Find where the given text appears and provide that cell's center as (X, Y) coordinate. 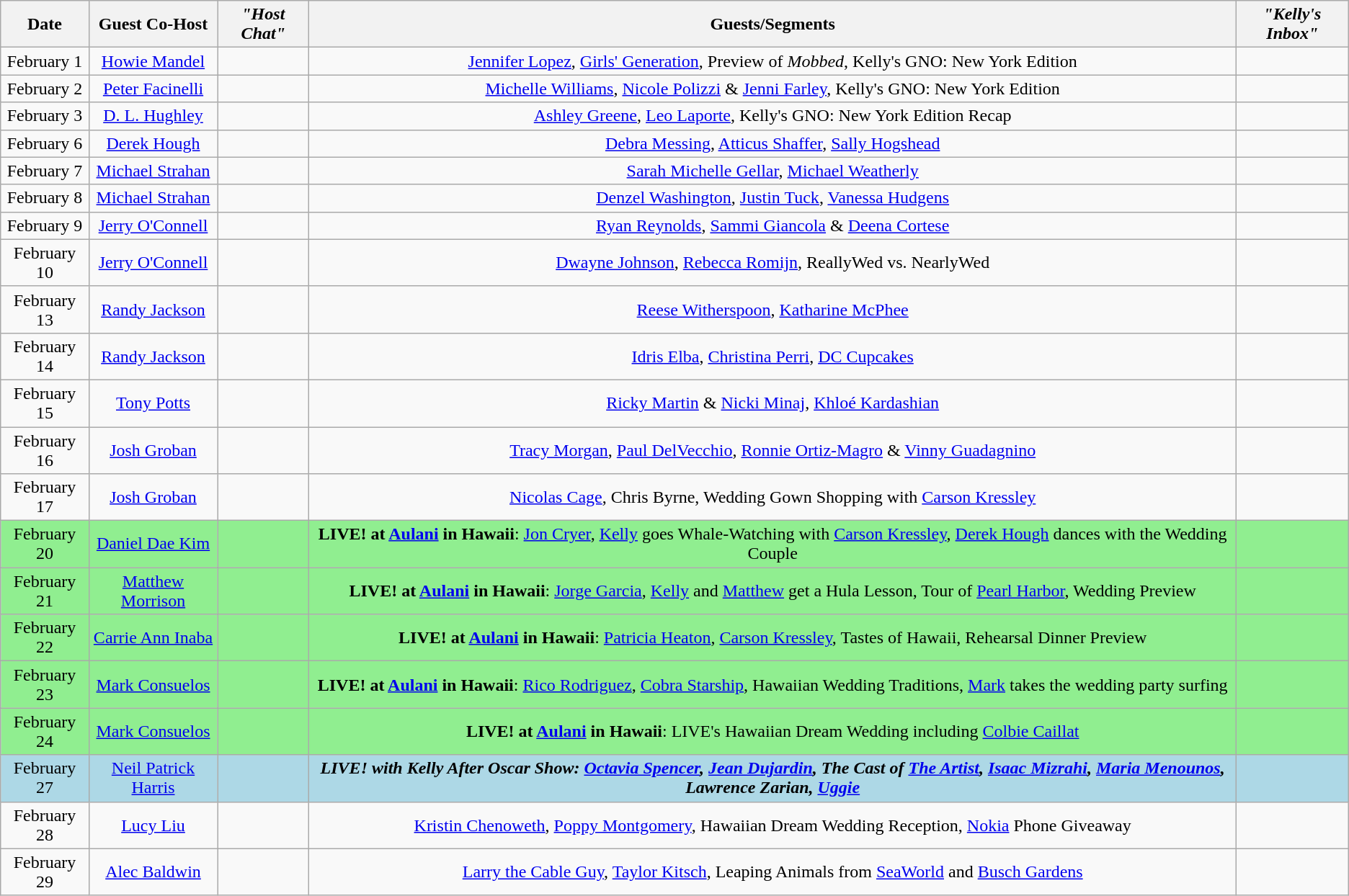
Ricky Martin & Nicki Minaj, Khloé Kardashian (773, 403)
Guest Co-Host (153, 24)
"Kelly's Inbox" (1292, 24)
February 14 (45, 356)
February 8 (45, 198)
Nicolas Cage, Chris Byrne, Wedding Gown Shopping with Carson Kressley (773, 497)
February 21 (45, 591)
February 20 (45, 545)
February 24 (45, 732)
February 2 (45, 89)
February 10 (45, 262)
"Host Chat" (264, 24)
February 9 (45, 225)
February 29 (45, 872)
February 22 (45, 638)
LIVE! at Aulani in Hawaii: LIVE's Hawaiian Dream Wedding including Colbie Caillat (773, 732)
Guests/Segments (773, 24)
D. L. Hughley (153, 116)
LIVE! at Aulani in Hawaii: Jon Cryer, Kelly goes Whale-Watching with Carson Kressley, Derek Hough dances with the Wedding Couple (773, 545)
Reese Witherspoon, Katharine McPhee (773, 310)
February 7 (45, 171)
February 17 (45, 497)
Date (45, 24)
Ryan Reynolds, Sammi Giancola & Deena Cortese (773, 225)
Sarah Michelle Gellar, Michael Weatherly (773, 171)
Tracy Morgan, Paul DelVecchio, Ronnie Ortiz-Magro & Vinny Guadagnino (773, 449)
Howie Mandel (153, 61)
Kristin Chenoweth, Poppy Montgomery, Hawaiian Dream Wedding Reception, Nokia Phone Giveaway (773, 825)
February 16 (45, 449)
February 1 (45, 61)
LIVE! at Aulani in Hawaii: Jorge Garcia, Kelly and Matthew get a Hula Lesson, Tour of Pearl Harbor, Wedding Preview (773, 591)
Larry the Cable Guy, Taylor Kitsch, Leaping Animals from SeaWorld and Busch Gardens (773, 872)
Ashley Greene, Leo Laporte, Kelly's GNO: New York Edition Recap (773, 116)
LIVE! at Aulani in Hawaii: Patricia Heaton, Carson Kressley, Tastes of Hawaii, Rehearsal Dinner Preview (773, 638)
Debra Messing, Atticus Shaffer, Sally Hogshead (773, 143)
February 3 (45, 116)
Matthew Morrison (153, 591)
Neil Patrick Harris (153, 778)
February 28 (45, 825)
Dwayne Johnson, Rebecca Romijn, ReallyWed vs. NearlyWed (773, 262)
Denzel Washington, Justin Tuck, Vanessa Hudgens (773, 198)
February 13 (45, 310)
February 15 (45, 403)
Lucy Liu (153, 825)
Derek Hough (153, 143)
Daniel Dae Kim (153, 545)
February 27 (45, 778)
February 6 (45, 143)
February 23 (45, 684)
Peter Facinelli (153, 89)
LIVE! with Kelly After Oscar Show: Octavia Spencer, Jean Dujardin, The Cast of The Artist, Isaac Mizrahi, Maria Menounos, Lawrence Zarian, Uggie (773, 778)
Alec Baldwin (153, 872)
Carrie Ann Inaba (153, 638)
LIVE! at Aulani in Hawaii: Rico Rodriguez, Cobra Starship, Hawaiian Wedding Traditions, Mark takes the wedding party surfing (773, 684)
Michelle Williams, Nicole Polizzi & Jenni Farley, Kelly's GNO: New York Edition (773, 89)
Tony Potts (153, 403)
Jennifer Lopez, Girls' Generation, Preview of Mobbed, Kelly's GNO: New York Edition (773, 61)
Idris Elba, Christina Perri, DC Cupcakes (773, 356)
